From the cell containing the given text, extract its center point as [X, Y] coordinate. 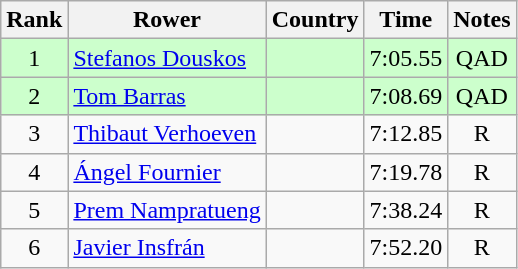
7:08.69 [406, 96]
1 [34, 58]
6 [34, 248]
5 [34, 210]
Notes [482, 20]
Rank [34, 20]
Stefanos Douskos [167, 58]
Prem Nampratueng [167, 210]
Ángel Fournier [167, 172]
Thibaut Verhoeven [167, 134]
3 [34, 134]
4 [34, 172]
2 [34, 96]
Country [315, 20]
7:52.20 [406, 248]
7:12.85 [406, 134]
7:19.78 [406, 172]
Javier Insfrán [167, 248]
Tom Barras [167, 96]
7:05.55 [406, 58]
7:38.24 [406, 210]
Time [406, 20]
Rower [167, 20]
